Return the (X, Y) coordinate for the center point of the cell that contains the specified text.  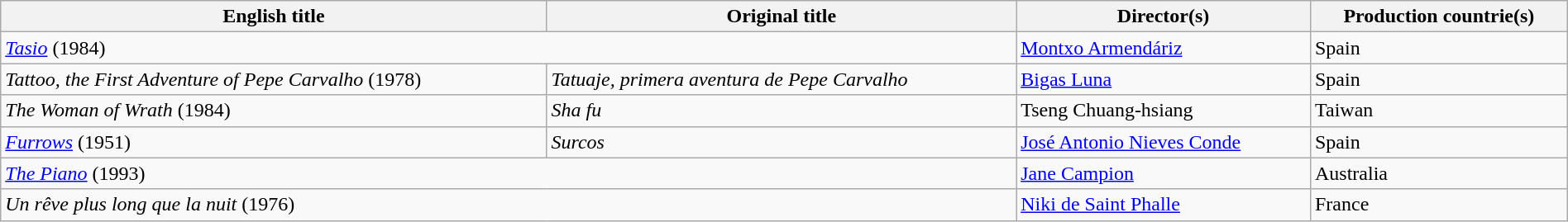
Furrows (1951) (274, 142)
English title (274, 17)
Tseng Chuang-hsiang (1164, 111)
Niki de Saint Phalle (1164, 205)
Bigas Luna (1164, 79)
Taiwan (1439, 111)
The Woman of Wrath (1984) (274, 111)
Tasio (1984) (509, 48)
Jane Campion (1164, 173)
Tattoo, the First Adventure of Pepe Carvalho (1978) (274, 79)
José Antonio Nieves Conde (1164, 142)
Un rêve plus long que la nuit (1976) (509, 205)
Surcos (782, 142)
Tatuaje, primera aventura de Pepe Carvalho (782, 79)
The Piano (1993) (509, 173)
Australia (1439, 173)
Production countrie(s) (1439, 17)
Montxo Armendáriz (1164, 48)
Director(s) (1164, 17)
Original title (782, 17)
Sha fu (782, 111)
France (1439, 205)
